Detect which cell encompasses the target text, then output its (X, Y) center coordinate. 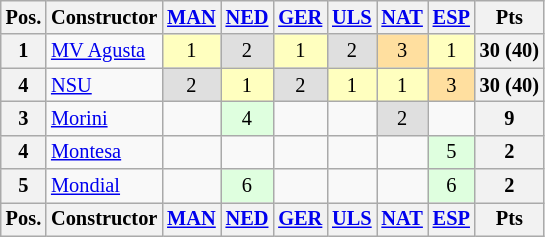
9 (510, 118)
NSU (104, 85)
Morini (104, 118)
Mondial (104, 186)
MV Agusta (104, 51)
Montesa (104, 152)
